Pinpoint the cell where the given text exists, returning its [x, y] midpoint coordinate. 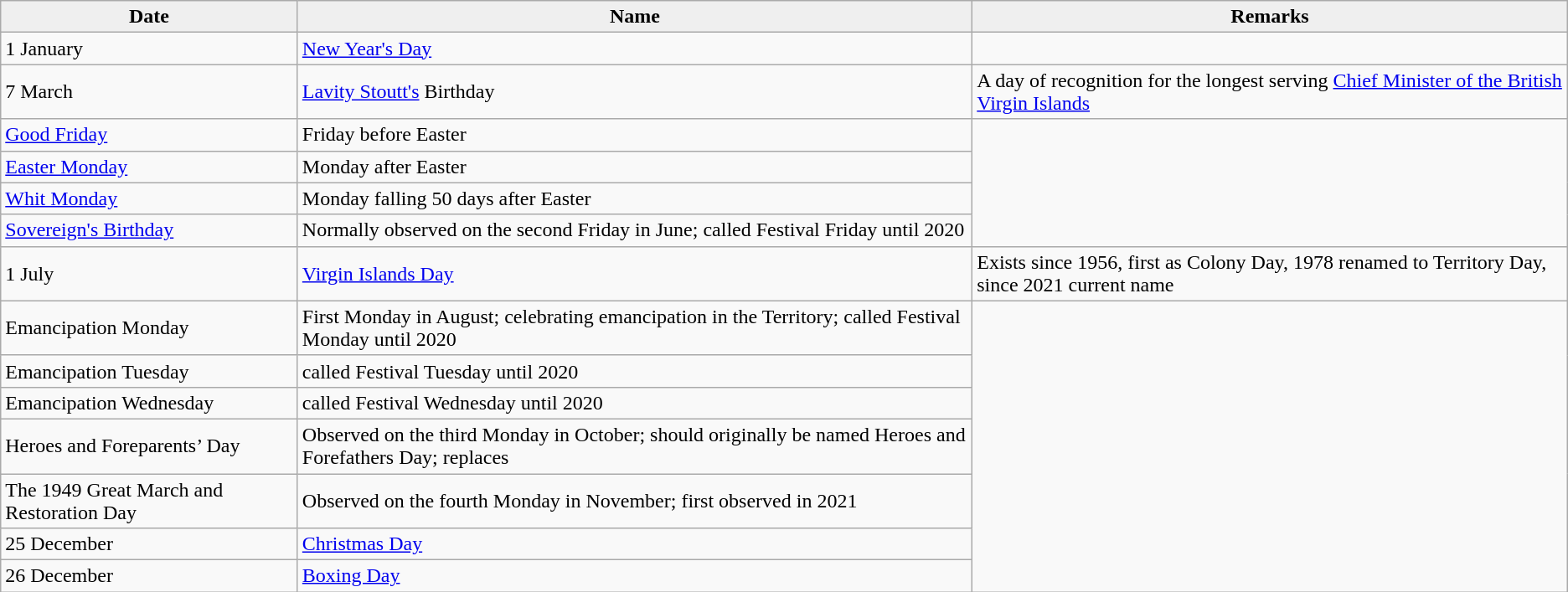
Monday after Easter [635, 167]
Observed on the third Monday in October; should originally be named Heroes and Forefathers Day; replaces [635, 445]
A day of recognition for the longest serving Chief Minister of the British Virgin Islands [1270, 92]
Heroes and Foreparents’ Day [149, 445]
First Monday in August; celebrating emancipation in the Territory; called Festival Monday until 2020 [635, 328]
Normally observed on the second Friday in June; called Festival Friday until 2020 [635, 230]
Christmas Day [635, 544]
1 July [149, 273]
Monday falling 50 days after Easter [635, 198]
called Festival Tuesday until 2020 [635, 371]
Easter Monday [149, 167]
Boxing Day [635, 576]
called Festival Wednesday until 2020 [635, 403]
Emancipation Monday [149, 328]
25 December [149, 544]
The 1949 Great March and Restoration Day [149, 501]
1 January [149, 49]
Sovereign's Birthday [149, 230]
Remarks [1270, 17]
Observed on the fourth Monday in November; first observed in 2021 [635, 501]
Name [635, 17]
7 March [149, 92]
Friday before Easter [635, 135]
Whit Monday [149, 198]
Lavity Stoutt's Birthday [635, 92]
Date [149, 17]
Good Friday [149, 135]
Emancipation Wednesday [149, 403]
Emancipation Tuesday [149, 371]
Exists since 1956, first as Colony Day, 1978 renamed to Territory Day, since 2021 current name [1270, 273]
New Year's Day [635, 49]
26 December [149, 576]
Virgin Islands Day [635, 273]
